From the cell containing the given text, extract its center point as [X, Y] coordinate. 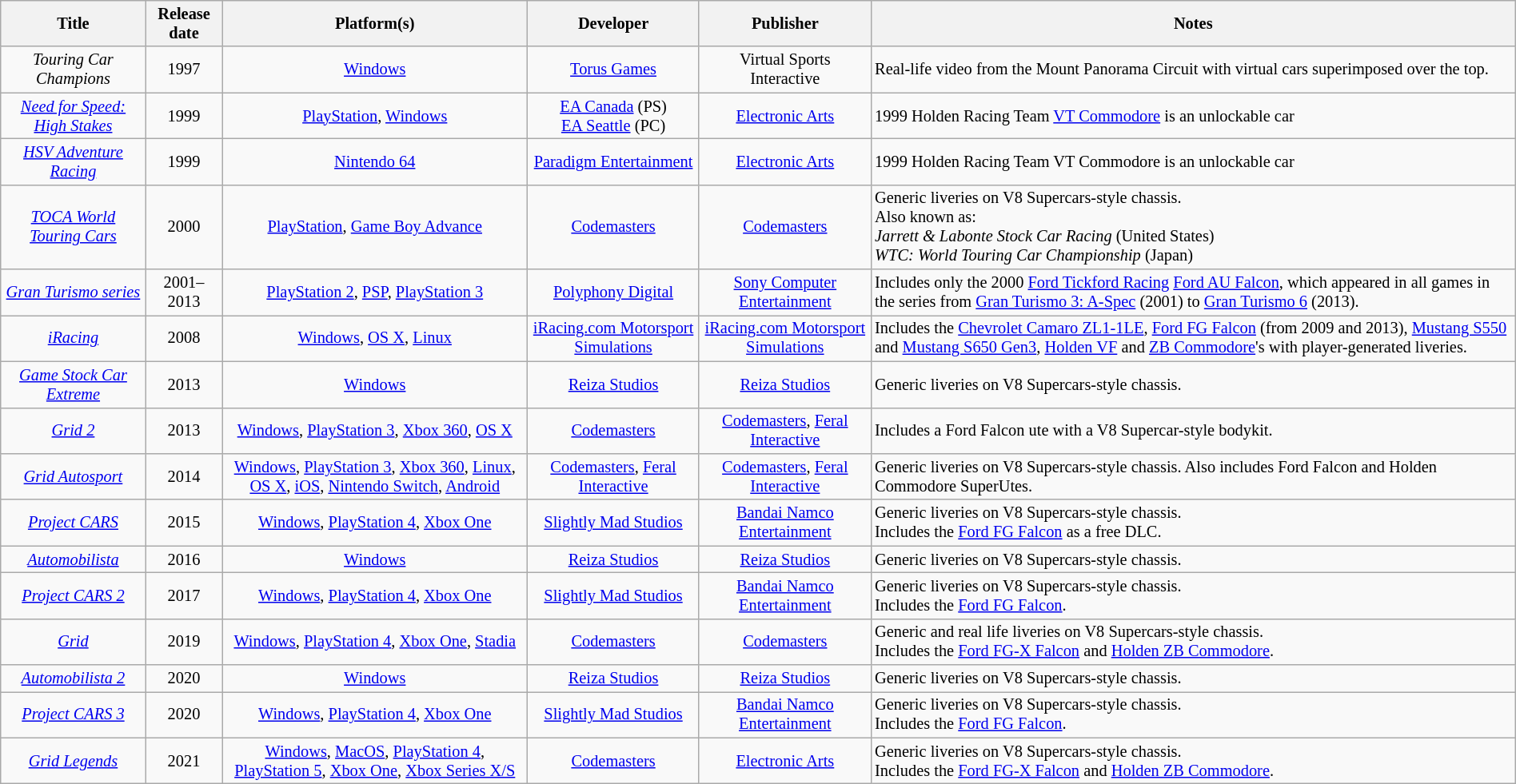
Sony Computer Entertainment [785, 293]
Torus Games [614, 70]
Virtual Sports Interactive [785, 70]
Nintendo 64 [375, 161]
2016 [184, 559]
iRacing [74, 338]
Notes [1193, 23]
Generic liveries on V8 Supercars-style chassis.Includes the Ford FG-X Falcon and Holden ZB Commodore. [1193, 761]
PlayStation, Game Boy Advance [375, 227]
2001–2013 [184, 293]
1997 [184, 70]
Generic and real life liveries on V8 Supercars-style chassis.Includes the Ford FG-X Falcon and Holden ZB Commodore. [1193, 642]
2021 [184, 761]
Developer [614, 23]
Windows, PlayStation 3, Xbox 360, OS X [375, 431]
2000 [184, 227]
Release date [184, 23]
Windows, PlayStation 3, Xbox 360, Linux, OS X, iOS, Nintendo Switch, Android [375, 476]
Platform(s) [375, 23]
Generic liveries on V8 Supercars-style chassis.Includes the Ford FG Falcon as a free DLC. [1193, 523]
Paradigm Entertainment [614, 161]
Project CARS [74, 523]
2019 [184, 642]
2017 [184, 595]
Automobilista 2 [74, 679]
Windows, MacOS, PlayStation 4, PlayStation 5, Xbox One, Xbox Series X/S [375, 761]
Touring Car Champions [74, 70]
HSV Adventure Racing [74, 161]
Generic liveries on V8 Supercars-style chassis. Also includes Ford Falcon and Holden Commodore SuperUtes. [1193, 476]
Grid [74, 642]
Windows, PlayStation 4, Xbox One, Stadia [375, 642]
2008 [184, 338]
Includes a Ford Falcon ute with a V8 Supercar-style bodykit. [1193, 431]
Project CARS 3 [74, 714]
Grid Legends [74, 761]
Title [74, 23]
Gran Turismo series [74, 293]
Game Stock Car Extreme [74, 384]
2014 [184, 476]
EA Canada (PS)EA Seattle (PC) [614, 116]
Grid Autosport [74, 476]
Real-life video from the Mount Panorama Circuit with virtual cars superimposed over the top. [1193, 70]
PlayStation, Windows [375, 116]
Publisher [785, 23]
Project CARS 2 [74, 595]
PlayStation 2, PSP, PlayStation 3 [375, 293]
Automobilista [74, 559]
TOCA World Touring Cars [74, 227]
2015 [184, 523]
Need for Speed: High Stakes [74, 116]
Polyphony Digital [614, 293]
Grid 2 [74, 431]
Windows, OS X, Linux [375, 338]
